Output the [x, y] coordinate of the center of the cell containing the given text.  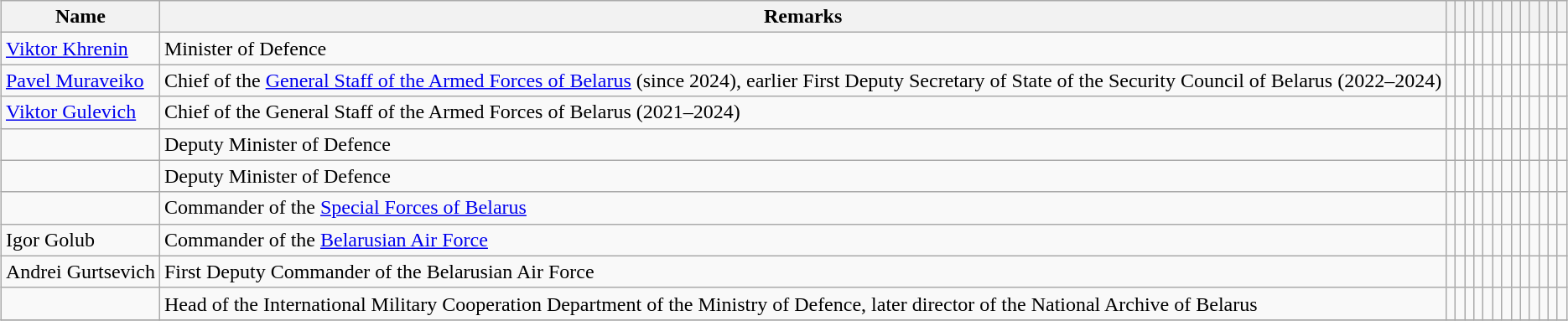
Andrei Gurtsevich [80, 272]
Commander of the Special Forces of Belarus [802, 208]
First Deputy Commander of the Belarusian Air Force [802, 272]
Viktor Khrenin [80, 49]
Igor Golub [80, 240]
Viktor Gulevich [80, 112]
Remarks [802, 17]
Minister of Defence [802, 49]
Commander of the Belarusian Air Force [802, 240]
Head of the International Military Cooperation Department of the Ministry of Defence, later director of the National Archive of Belarus [802, 303]
Chief of the General Staff of the Armed Forces of Belarus (2021–2024) [802, 112]
Pavel Muraveiko [80, 80]
Name [80, 17]
